Scan for the cell matching the given text and deliver its [x, y] coordinate at center. 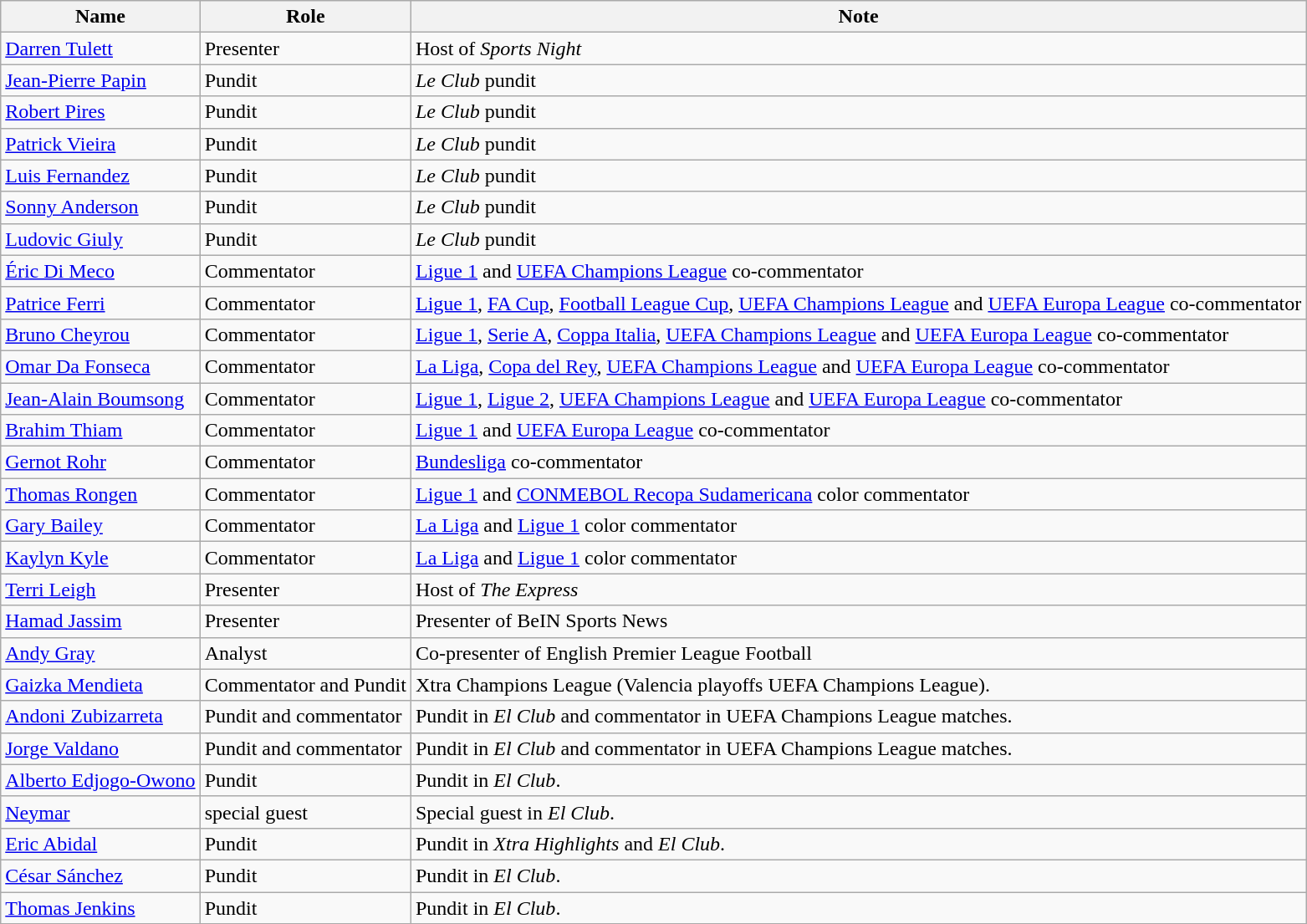
Neymar [100, 812]
Xtra Champions League (Valencia playoffs UEFA Champions League). [858, 685]
Luis Fernandez [100, 176]
Gaizka Mendieta [100, 685]
Analyst [305, 653]
Eric Abidal [100, 844]
Brahim Thiam [100, 431]
Ligue 1 and UEFA Europa League co-commentator [858, 431]
Omar Da Fonseca [100, 366]
Andoni Zubizarreta [100, 717]
Andy Gray [100, 653]
Host of Sports Night [858, 48]
Robert Pires [100, 112]
Éric Di Meco [100, 271]
Commentator and Pundit [305, 685]
Patrick Vieira [100, 144]
Gary Bailey [100, 526]
Sonny Anderson [100, 207]
Kaylyn Kyle [100, 558]
Terri Leigh [100, 590]
Ligue 1, FA Cup, Football League Cup, UEFA Champions League and UEFA Europa League co-commentator [858, 303]
Gernot Rohr [100, 462]
Ludovic Giuly [100, 239]
Co-presenter of English Premier League Football [858, 653]
Alberto Edjogo-Owono [100, 780]
Thomas Jenkins [100, 907]
Note [858, 17]
Presenter of BeIN Sports News [858, 621]
Pundit in Xtra Highlights and El Club. [858, 844]
Bundesliga co-commentator [858, 462]
Jorge Valdano [100, 748]
Jean-Pierre Papin [100, 80]
Special guest in El Club. [858, 812]
Name [100, 17]
Thomas Rongen [100, 494]
Jean-Alain Boumsong [100, 399]
Host of The Express [858, 590]
Ligue 1 and UEFA Champions League co-commentator [858, 271]
special guest [305, 812]
Ligue 1, Serie A, Coppa Italia, UEFA Champions League and UEFA Europa League co-commentator [858, 334]
Role [305, 17]
Darren Tulett [100, 48]
La Liga, Copa del Rey, UEFA Champions League and UEFA Europa League co-commentator [858, 366]
Bruno Cheyrou [100, 334]
César Sánchez [100, 876]
Patrice Ferri [100, 303]
Hamad Jassim [100, 621]
Ligue 1, Ligue 2, UEFA Champions League and UEFA Europa League co-commentator [858, 399]
Ligue 1 and CONMEBOL Recopa Sudamericana color commentator [858, 494]
